Extract the [X, Y] coordinate from the center of the cell holding the provided text.  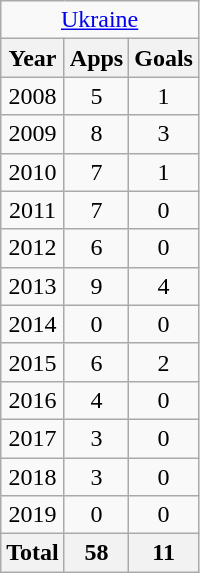
2 [164, 362]
2008 [33, 96]
2014 [33, 324]
2011 [33, 210]
Apps [96, 58]
2018 [33, 477]
2015 [33, 362]
5 [96, 96]
Ukraine [100, 20]
Total [33, 553]
2013 [33, 286]
2010 [33, 172]
8 [96, 134]
2017 [33, 438]
9 [96, 286]
58 [96, 553]
2009 [33, 134]
Year [33, 58]
2016 [33, 400]
2012 [33, 248]
11 [164, 553]
Goals [164, 58]
2019 [33, 515]
